Provide the [x, y] coordinate of the cell's center where the given text is located.  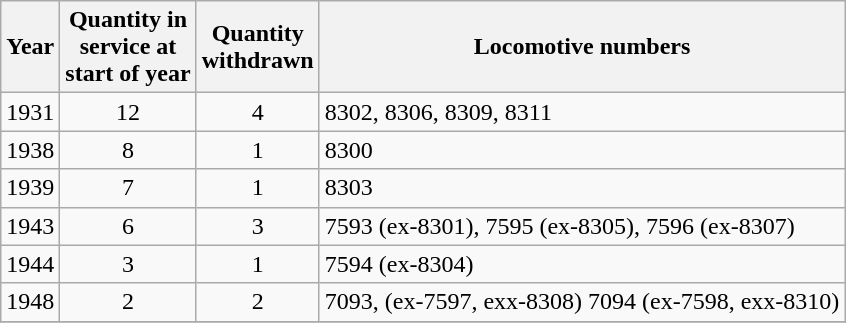
8303 [582, 188]
Year [30, 47]
8 [128, 150]
1944 [30, 264]
7093, (ex-7597, exx-8308) 7094 (ex-7598, exx-8310) [582, 302]
4 [258, 112]
8302, 8306, 8309, 8311 [582, 112]
7594 (ex-8304) [582, 264]
7 [128, 188]
12 [128, 112]
Locomotive numbers [582, 47]
6 [128, 226]
1948 [30, 302]
7593 (ex-8301), 7595 (ex-8305), 7596 (ex-8307) [582, 226]
1939 [30, 188]
Quantitywithdrawn [258, 47]
Quantity inservice atstart of year [128, 47]
1938 [30, 150]
8300 [582, 150]
1931 [30, 112]
1943 [30, 226]
